Return (x, y) of the center of cell containing provided text 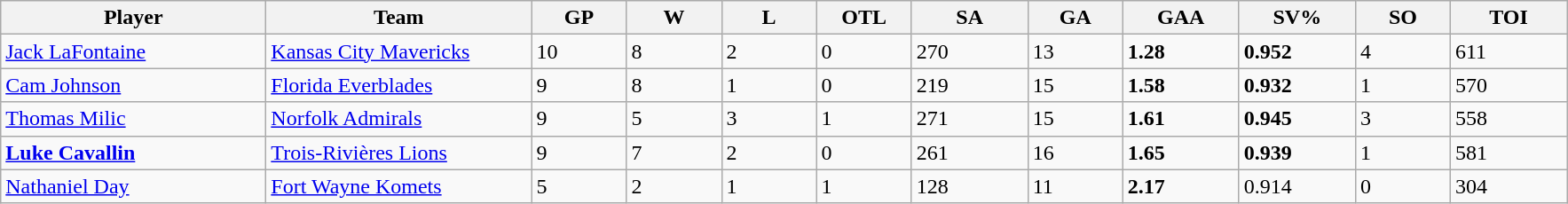
128 (969, 186)
Cam Johnson (133, 85)
SA (969, 18)
0.939 (1297, 153)
0.952 (1297, 51)
0.932 (1297, 85)
Fort Wayne Komets (399, 186)
1.58 (1180, 85)
Jack LaFontaine (133, 51)
4 (1402, 51)
GA (1076, 18)
570 (1509, 85)
16 (1076, 153)
2.17 (1180, 186)
TOI (1509, 18)
SV% (1297, 18)
611 (1509, 51)
11 (1076, 186)
Trois-Rivières Lions (399, 153)
0.945 (1297, 119)
10 (579, 51)
304 (1509, 186)
13 (1076, 51)
261 (969, 153)
Florida Everblades (399, 85)
1.61 (1180, 119)
W (674, 18)
SO (1402, 18)
271 (969, 119)
270 (969, 51)
1.28 (1180, 51)
0.914 (1297, 186)
L (768, 18)
558 (1509, 119)
GAA (1180, 18)
Team (399, 18)
Player (133, 18)
Thomas Milic (133, 119)
Norfolk Admirals (399, 119)
7 (674, 153)
Luke Cavallin (133, 153)
OTL (864, 18)
581 (1509, 153)
GP (579, 18)
Nathaniel Day (133, 186)
219 (969, 85)
1.65 (1180, 153)
Kansas City Mavericks (399, 51)
